Locate the cell with the specified text and output its (X, Y) center coordinate. 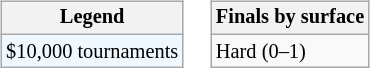
Finals by surface (290, 18)
Hard (0–1) (290, 51)
Legend (92, 18)
$10,000 tournaments (92, 51)
